Scan for the cell matching the given text and deliver its [x, y] coordinate at center. 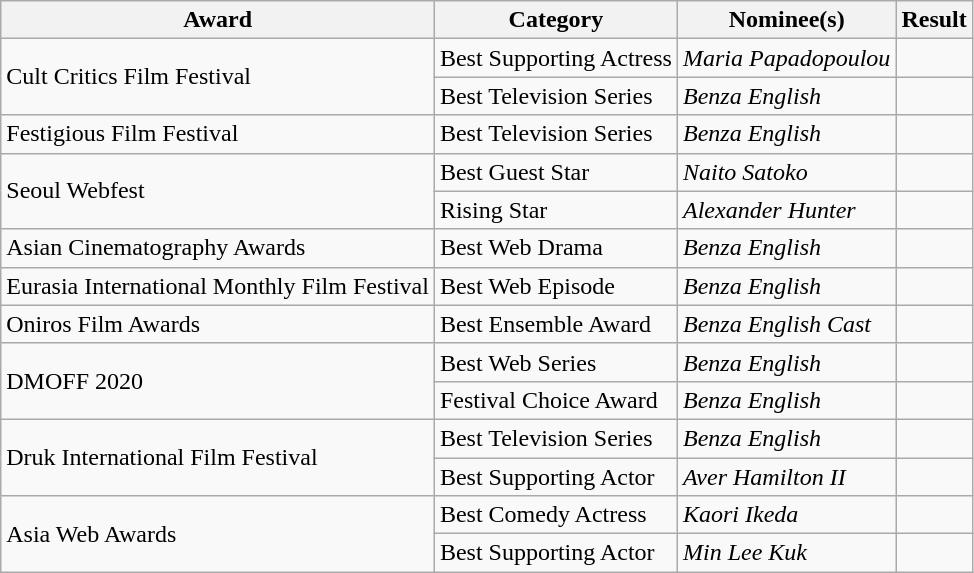
Eurasia International Monthly Film Festival [218, 286]
Asian Cinematography Awards [218, 248]
Best Web Series [556, 362]
Festival Choice Award [556, 400]
Asia Web Awards [218, 534]
Aver Hamilton II [786, 477]
Kaori Ikeda [786, 515]
Best Guest Star [556, 172]
Result [934, 20]
Cult Critics Film Festival [218, 77]
Benza English Cast [786, 324]
Award [218, 20]
Maria Papadopoulou [786, 58]
Category [556, 20]
Best Web Drama [556, 248]
Festigious Film Festival [218, 134]
Seoul Webfest [218, 191]
DMOFF 2020 [218, 381]
Best Ensemble Award [556, 324]
Best Supporting Actress [556, 58]
Alexander Hunter [786, 210]
Best Comedy Actress [556, 515]
Rising Star [556, 210]
Oniros Film Awards [218, 324]
Best Web Episode [556, 286]
Naito Satoko [786, 172]
Nominee(s) [786, 20]
Druk International Film Festival [218, 457]
Min Lee Kuk [786, 553]
